Locate the cell with the specified text and output its (x, y) center coordinate. 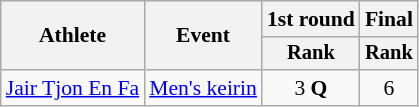
Athlete (72, 36)
Jair Tjon En Fa (72, 88)
Men's keirin (203, 88)
3 Q (311, 88)
Final (389, 19)
1st round (311, 19)
Event (203, 36)
6 (389, 88)
